Determine the [X, Y] coordinate at the center of the cell enclosing the given text.  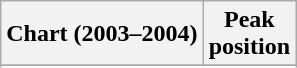
Peakposition [249, 34]
Chart (2003–2004) [102, 34]
